Identify which cell holds the provided text, then report its [x, y] central coordinate. 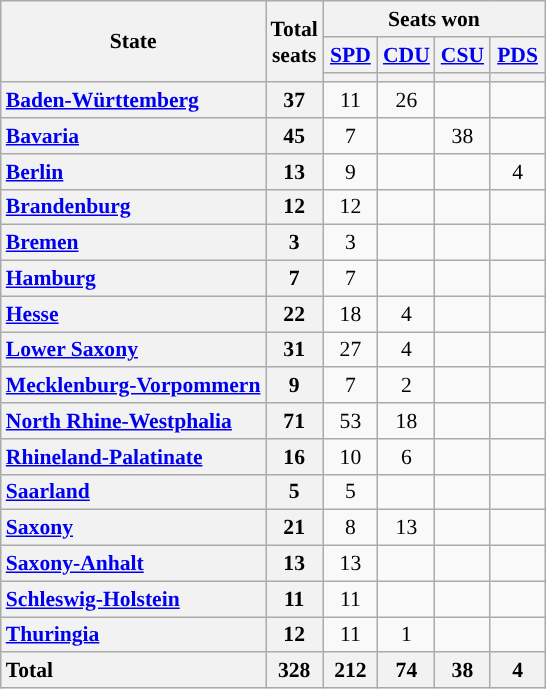
37 [294, 101]
Saxony-Anhalt [134, 564]
212 [350, 671]
2 [406, 386]
Saarland [134, 492]
Rhineland-Palatinate [134, 457]
26 [406, 101]
State [134, 42]
Hesse [134, 314]
71 [294, 421]
Mecklenburg-Vorpommern [134, 386]
Brandenburg [134, 207]
10 [350, 457]
Thuringia [134, 635]
8 [350, 528]
16 [294, 457]
22 [294, 314]
328 [294, 671]
CDU [406, 55]
74 [406, 671]
SPD [350, 55]
Seats won [434, 19]
31 [294, 350]
Hamburg [134, 279]
Bavaria [134, 136]
1 [406, 635]
North Rhine-Westphalia [134, 421]
Berlin [134, 172]
PDS [518, 55]
Bremen [134, 243]
21 [294, 528]
CSU [462, 55]
6 [406, 457]
45 [294, 136]
27 [350, 350]
Total [134, 671]
Baden-Württemberg [134, 101]
Saxony [134, 528]
Lower Saxony [134, 350]
Totalseats [294, 42]
Schleswig-Holstein [134, 599]
53 [350, 421]
